Locate the cell with the specified text and output its [x, y] center coordinate. 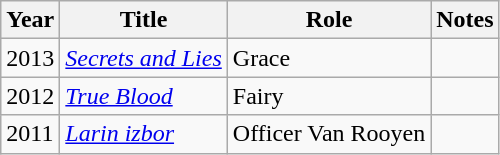
2012 [30, 96]
Year [30, 20]
Fairy [328, 96]
2011 [30, 134]
Larin izbor [144, 134]
Officer Van Rooyen [328, 134]
Role [328, 20]
2013 [30, 58]
True Blood [144, 96]
Title [144, 20]
Grace [328, 58]
Notes [465, 20]
Secrets and Lies [144, 58]
